Return the [x, y] coordinate for the center point of the cell that contains the specified text.  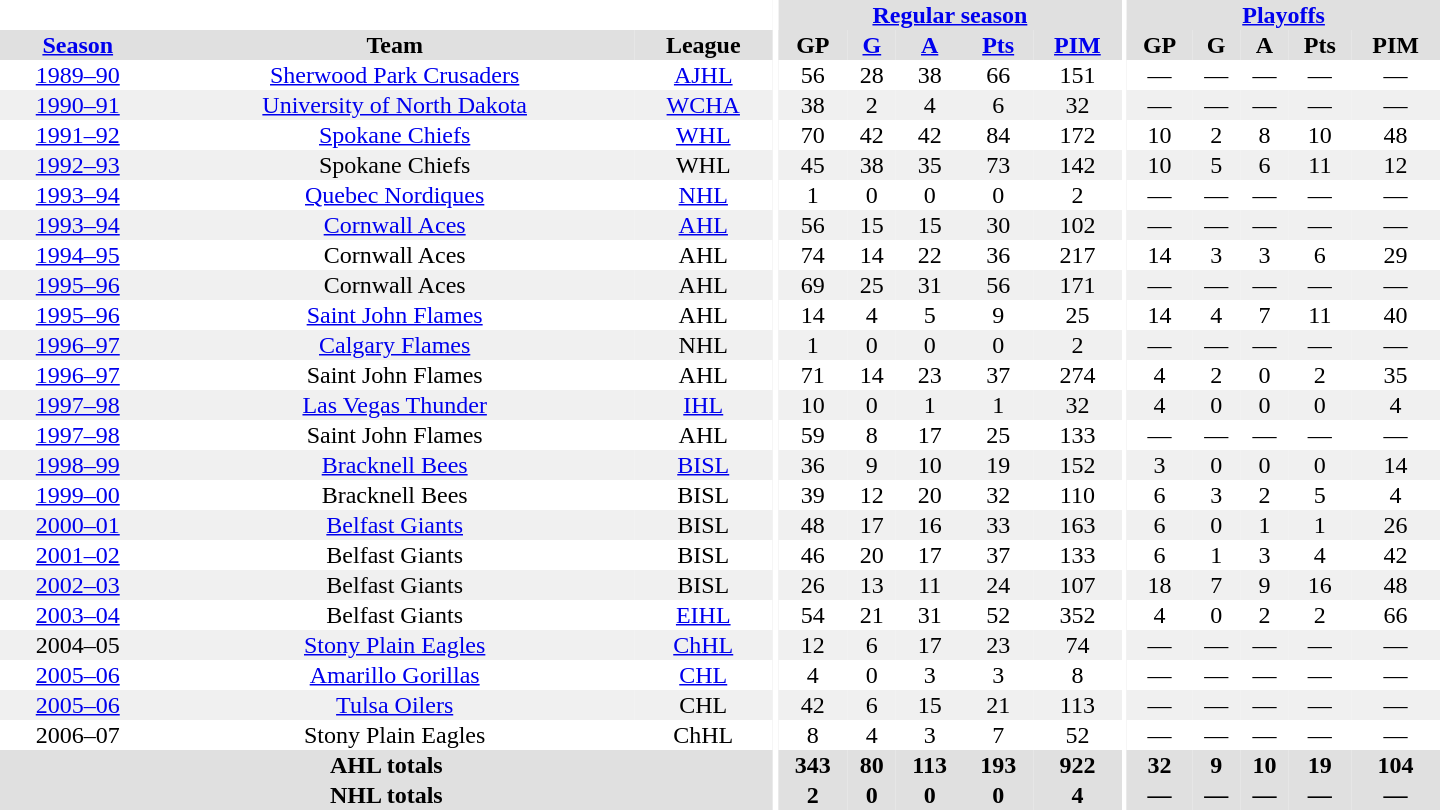
1991–92 [78, 135]
163 [1078, 525]
217 [1078, 255]
AHL totals [386, 765]
28 [872, 75]
24 [998, 585]
22 [930, 255]
Tulsa Oilers [395, 705]
1990–91 [78, 105]
1994–95 [78, 255]
84 [998, 135]
102 [1078, 225]
Team [395, 45]
Sherwood Park Crusaders [395, 75]
71 [813, 375]
142 [1078, 165]
922 [1078, 765]
104 [1396, 765]
2000–01 [78, 525]
Las Vegas Thunder [395, 405]
172 [1078, 135]
2003–04 [78, 615]
80 [872, 765]
30 [998, 225]
Amarillo Gorillas [395, 675]
1992–93 [78, 165]
League [704, 45]
73 [998, 165]
39 [813, 495]
70 [813, 135]
33 [998, 525]
University of North Dakota [395, 105]
69 [813, 285]
352 [1078, 615]
Season [78, 45]
Regular season [950, 15]
Calgary Flames [395, 345]
IHL [704, 405]
1989–90 [78, 75]
29 [1396, 255]
45 [813, 165]
AJHL [704, 75]
Quebec Nordiques [395, 195]
110 [1078, 495]
Playoffs [1284, 15]
WCHA [704, 105]
107 [1078, 585]
NHL totals [386, 795]
59 [813, 435]
343 [813, 765]
152 [1078, 465]
40 [1396, 315]
2004–05 [78, 645]
EIHL [704, 615]
274 [1078, 375]
13 [872, 585]
46 [813, 555]
54 [813, 615]
18 [1160, 585]
2002–03 [78, 585]
193 [998, 765]
2006–07 [78, 735]
2001–02 [78, 555]
151 [1078, 75]
171 [1078, 285]
1998–99 [78, 465]
1999–00 [78, 495]
